Search for the cell housing the specified text and yield its (x, y) center coordinate. 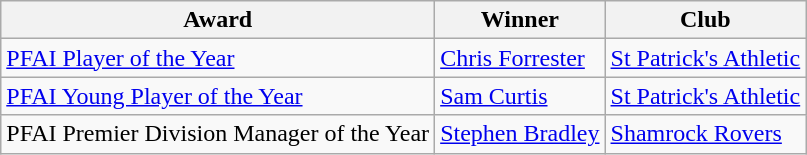
Winner (520, 20)
PFAI Young Player of the Year (218, 96)
Sam Curtis (520, 96)
Shamrock Rovers (706, 134)
Chris Forrester (520, 58)
Stephen Bradley (520, 134)
Club (706, 20)
Award (218, 20)
PFAI Player of the Year (218, 58)
PFAI Premier Division Manager of the Year (218, 134)
